For the text-containing cell, return its midpoint in [x, y] coordinate format. 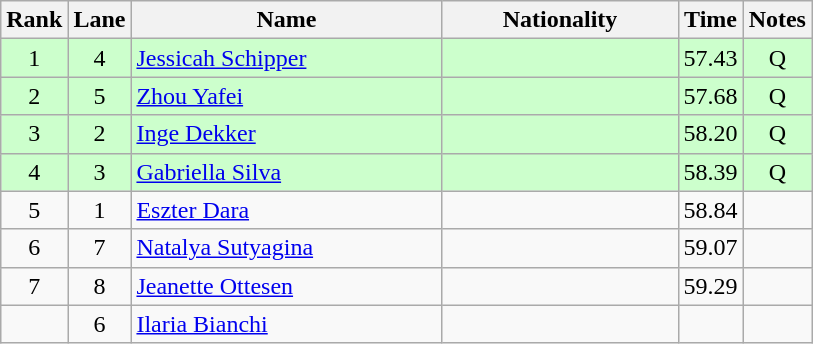
Time [710, 20]
Ilaria Bianchi [286, 324]
Eszter Dara [286, 210]
59.07 [710, 248]
57.68 [710, 96]
Rank [34, 20]
Notes [777, 20]
Jeanette Ottesen [286, 286]
59.29 [710, 286]
58.20 [710, 134]
Natalya Sutyagina [286, 248]
Zhou Yafei [286, 96]
Nationality [560, 20]
58.84 [710, 210]
Name [286, 20]
Jessicah Schipper [286, 58]
57.43 [710, 58]
Gabriella Silva [286, 172]
8 [100, 286]
58.39 [710, 172]
Inge Dekker [286, 134]
Lane [100, 20]
